From the cell containing the given text, extract its center point as [X, Y] coordinate. 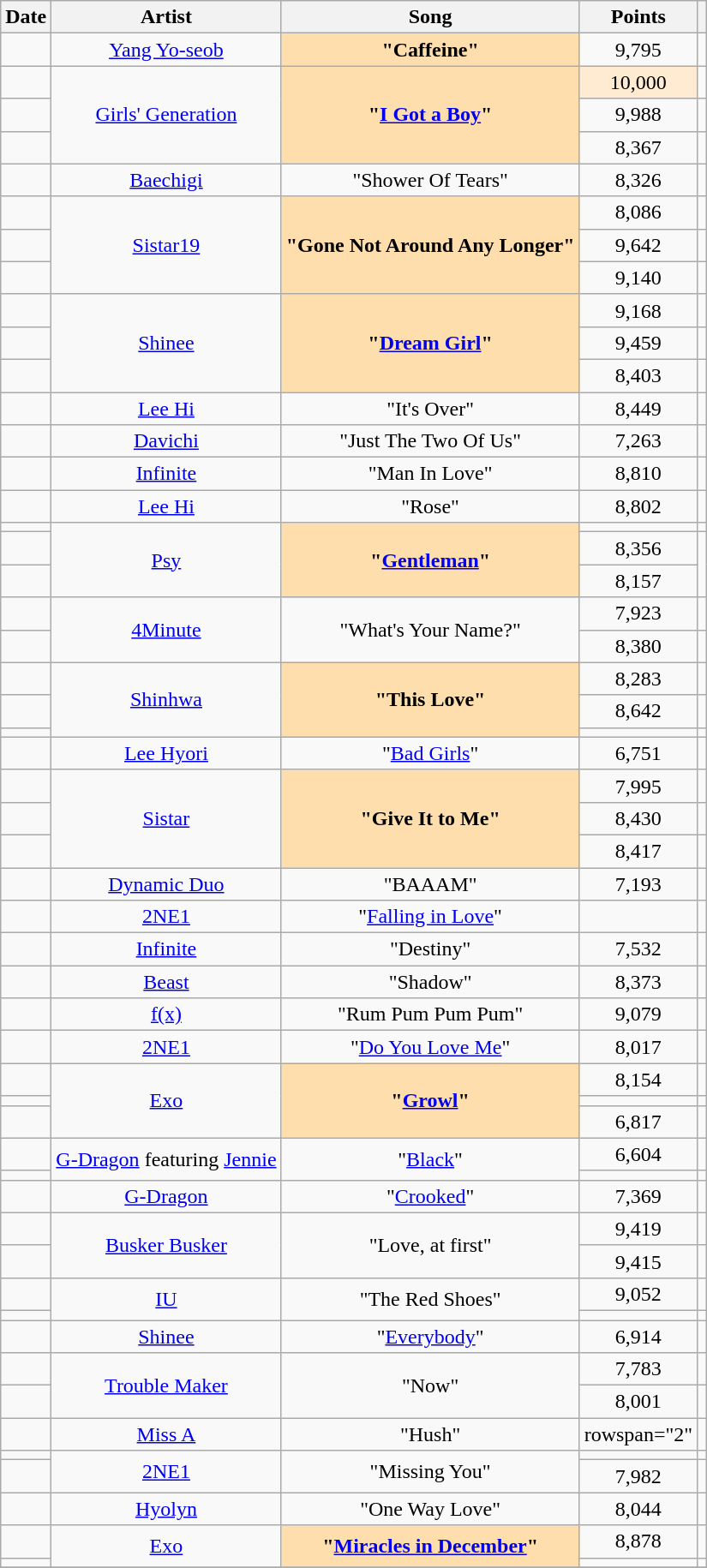
Hyolyn [166, 1509]
"Man In Love" [430, 474]
8,642 [638, 711]
"Crooked" [430, 1196]
Sistar19 [166, 245]
8,417 [638, 851]
Psy [166, 560]
7,369 [638, 1196]
10,000 [638, 82]
"Just The Two Of Us" [430, 441]
"It's Over" [430, 409]
9,419 [638, 1229]
"I Got a Boy" [430, 115]
7,783 [638, 1369]
8,086 [638, 212]
"Caffeine" [430, 50]
Busker Busker [166, 1245]
Baechigi [166, 180]
8,001 [638, 1402]
9,988 [638, 115]
"Gone Not Around Any Longer" [430, 245]
7,995 [638, 786]
9,459 [638, 343]
7,532 [638, 949]
8,154 [638, 1080]
4Minute [166, 630]
"This Love" [430, 699]
8,326 [638, 180]
"What's Your Name?" [430, 630]
Shinhwa [166, 699]
Dynamic Duo [166, 883]
G-Dragon featuring Jennie [166, 1158]
8,356 [638, 548]
Artist [166, 17]
8,802 [638, 506]
9,140 [638, 278]
"Shadow" [430, 982]
8,283 [638, 679]
9,415 [638, 1261]
8,810 [638, 474]
"BAAAM" [430, 883]
6,817 [638, 1122]
8,380 [638, 646]
8,430 [638, 818]
Lee Hyori [166, 753]
7,982 [638, 1476]
"The Red Shoes" [430, 1299]
"Black" [430, 1158]
7,923 [638, 613]
"Rum Pum Pum Pum" [430, 1014]
7,263 [638, 441]
IU [166, 1299]
rowspan="2" [638, 1434]
"Love, at first" [430, 1245]
G-Dragon [166, 1196]
8,157 [638, 581]
"Do You Love Me" [430, 1047]
9,642 [638, 245]
8,403 [638, 375]
"Destiny" [430, 949]
Miss A [166, 1434]
Davichi [166, 441]
Sistar [166, 818]
"Give It to Me" [430, 818]
"One Way Love" [430, 1509]
8,449 [638, 409]
"Everybody" [430, 1336]
f(x) [166, 1014]
"Growl" [430, 1100]
Girls' Generation [166, 115]
Date [26, 17]
"Gentleman" [430, 560]
6,751 [638, 753]
9,795 [638, 50]
8,017 [638, 1047]
Beast [166, 982]
"Now" [430, 1385]
Points [638, 17]
"Miracles in December" [430, 1546]
9,168 [638, 310]
8,373 [638, 982]
9,052 [638, 1294]
6,914 [638, 1336]
"Missing You" [430, 1472]
6,604 [638, 1154]
"Hush" [430, 1434]
"Falling in Love" [430, 917]
Trouble Maker [166, 1385]
Yang Yo-seob [166, 50]
"Dream Girl" [430, 343]
"Rose" [430, 506]
7,193 [638, 883]
8,878 [638, 1541]
"Shower Of Tears" [430, 180]
Song [430, 17]
8,044 [638, 1509]
9,079 [638, 1014]
8,367 [638, 147]
"Bad Girls" [430, 753]
